Pinpoint the cell where the given text exists, returning its (X, Y) midpoint coordinate. 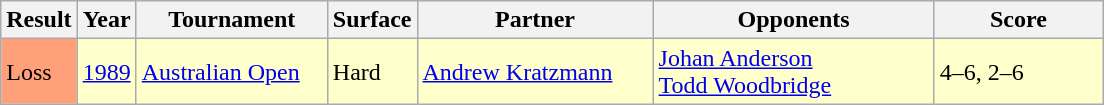
Johan Anderson Todd Woodbridge (794, 72)
4–6, 2–6 (1018, 72)
Opponents (794, 20)
Loss (39, 72)
Hard (372, 72)
Year (106, 20)
Score (1018, 20)
Result (39, 20)
Tournament (232, 20)
Partner (535, 20)
Australian Open (232, 72)
1989 (106, 72)
Andrew Kratzmann (535, 72)
Surface (372, 20)
